For the text-containing cell, return its midpoint in (X, Y) coordinate format. 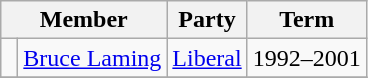
Bruce Laming (92, 58)
Liberal (207, 58)
Party (207, 20)
Term (306, 20)
1992–2001 (306, 58)
Member (84, 20)
